Scan for the cell matching the given text and deliver its [x, y] coordinate at center. 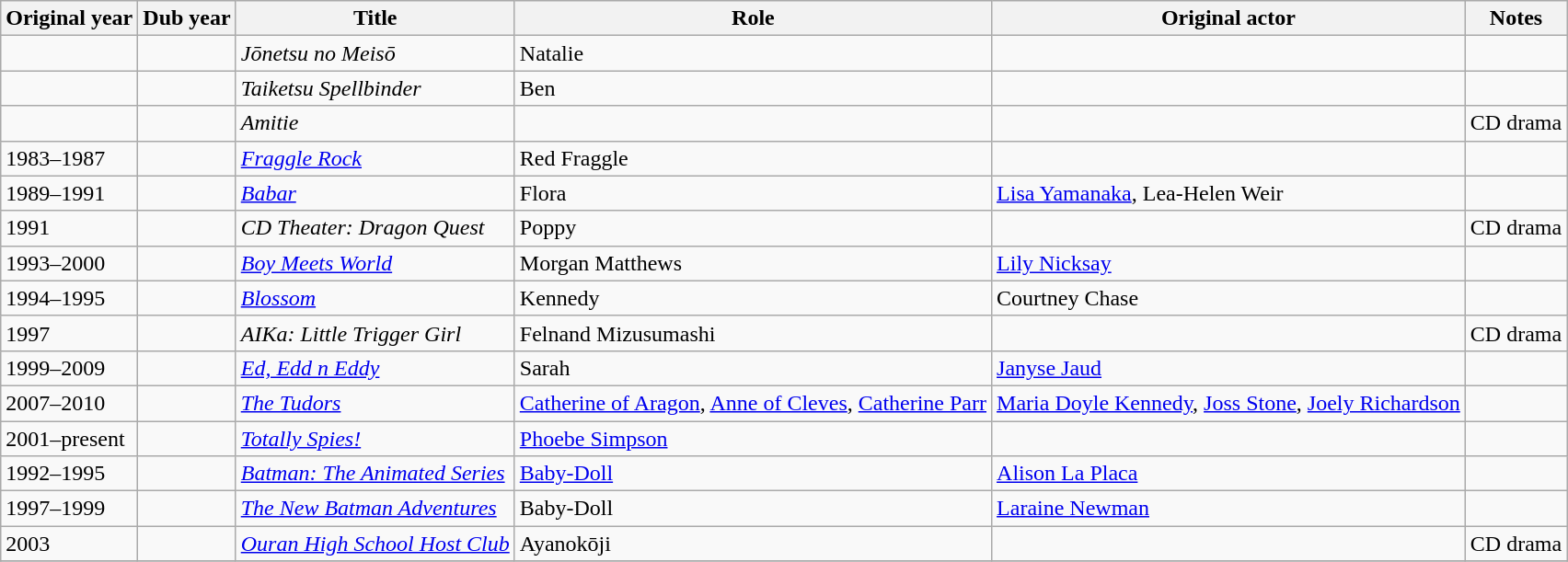
2007–2010 [70, 403]
Blossom [375, 298]
CD Theater: Dragon Quest [375, 228]
1993–2000 [70, 263]
Title [375, 18]
Sarah [753, 368]
Kennedy [753, 298]
1999–2009 [70, 368]
Natalie [753, 53]
Ben [753, 88]
The Tudors [375, 403]
Felnand Mizusumashi [753, 333]
Poppy [753, 228]
1997 [70, 333]
Batman: The Animated Series [375, 474]
Ed, Edd n Eddy [375, 368]
Amitie [375, 123]
Janyse Jaud [1229, 368]
Fraggle Rock [375, 158]
Flora [753, 193]
Lily Nicksay [1229, 263]
The New Batman Adventures [375, 509]
Maria Doyle Kennedy, Joss Stone, Joely Richardson [1229, 403]
Original year [70, 18]
1983–1987 [70, 158]
Ouran High School Host Club [375, 544]
AIKa: Little Trigger Girl [375, 333]
1991 [70, 228]
Notes [1516, 18]
Red Fraggle [753, 158]
1992–1995 [70, 474]
2003 [70, 544]
1997–1999 [70, 509]
1994–1995 [70, 298]
Alison La Placa [1229, 474]
Laraine Newman [1229, 509]
Phoebe Simpson [753, 439]
Ayanokōji [753, 544]
Boy Meets World [375, 263]
Babar [375, 193]
1989–1991 [70, 193]
Morgan Matthews [753, 263]
Lisa Yamanaka, Lea-Helen Weir [1229, 193]
Original actor [1229, 18]
Role [753, 18]
Catherine of Aragon, Anne of Cleves, Catherine Parr [753, 403]
2001–present [70, 439]
Taiketsu Spellbinder [375, 88]
Jōnetsu no Meisō [375, 53]
Courtney Chase [1229, 298]
Totally Spies! [375, 439]
Dub year [187, 18]
